Return the (x, y) coordinate for the center point of the cell that contains the specified text.  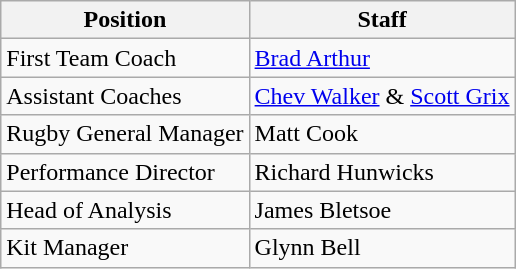
Chev Walker & Scott Grix (382, 96)
Rugby General Manager (125, 134)
Head of Analysis (125, 210)
Staff (382, 20)
Position (125, 20)
James Bletsoe (382, 210)
Richard Hunwicks (382, 172)
Performance Director (125, 172)
Glynn Bell (382, 248)
Matt Cook (382, 134)
Assistant Coaches (125, 96)
First Team Coach (125, 58)
Brad Arthur (382, 58)
Kit Manager (125, 248)
